Capture the cell that displays the provided text and extract its [x, y] central coordinate. 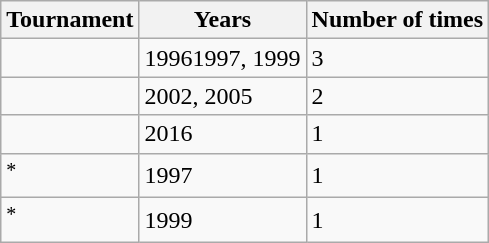
3 [398, 58]
2002, 2005 [222, 96]
2016 [222, 134]
1999 [222, 220]
1997 [222, 176]
2 [398, 96]
Number of times [398, 20]
Years [222, 20]
19961997, 1999 [222, 58]
Tournament [70, 20]
